Detect which cell encompasses the target text, then output its (X, Y) center coordinate. 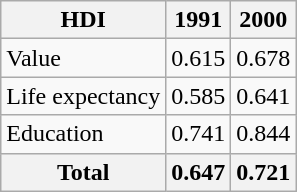
HDI (84, 20)
Life expectancy (84, 96)
0.615 (198, 58)
1991 (198, 20)
2000 (264, 20)
Education (84, 134)
0.641 (264, 96)
0.647 (198, 172)
0.844 (264, 134)
0.721 (264, 172)
0.741 (198, 134)
0.585 (198, 96)
Total (84, 172)
0.678 (264, 58)
Value (84, 58)
